From the cell containing the given text, extract its center point as (X, Y) coordinate. 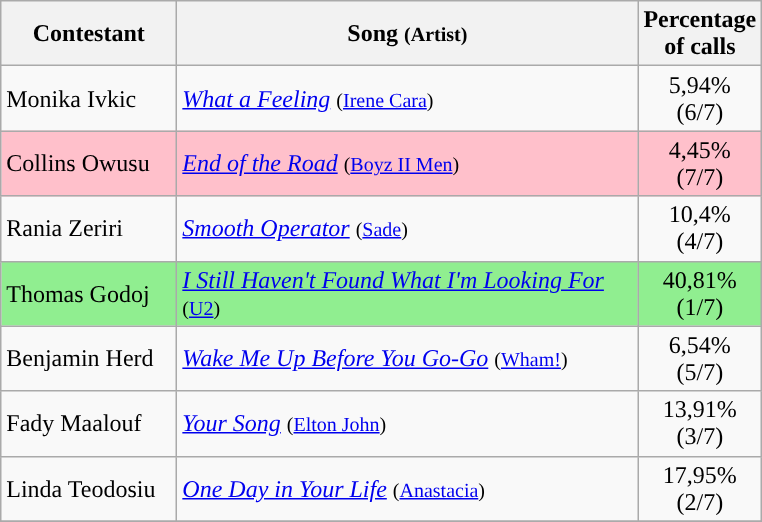
Benjamin Herd (89, 358)
Your Song (Elton John) (408, 424)
10,4% (4/7) (700, 228)
One Day in Your Life (Anastacia) (408, 488)
Song (Artist) (408, 34)
6,54% (5/7) (700, 358)
Fady Maalouf (89, 424)
Wake Me Up Before You Go-Go (Wham!) (408, 358)
Rania Zeriri (89, 228)
Smooth Operator (Sade) (408, 228)
4,45% (7/7) (700, 164)
5,94% (6/7) (700, 98)
17,95% (2/7) (700, 488)
Thomas Godoj (89, 294)
What a Feeling (Irene Cara) (408, 98)
40,81% (1/7) (700, 294)
I Still Haven't Found What I'm Looking For (U2) (408, 294)
Percentage of calls (700, 34)
End of the Road (Boyz II Men) (408, 164)
Linda Teodosiu (89, 488)
Contestant (89, 34)
13,91% (3/7) (700, 424)
Collins Owusu (89, 164)
Monika Ivkic (89, 98)
